Locate the cell with the specified text and output its (X, Y) center coordinate. 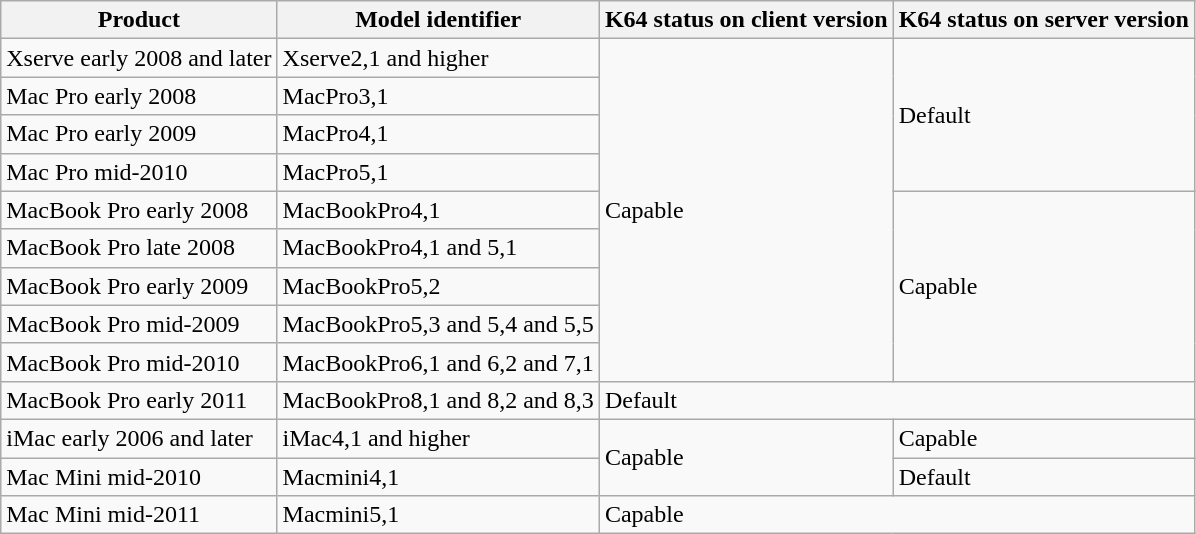
Mac Pro early 2009 (139, 134)
MacBook Pro early 2011 (139, 400)
MacPro5,1 (438, 172)
MacPro4,1 (438, 134)
MacBook Pro late 2008 (139, 248)
MacBookPro4,1 and 5,1 (438, 248)
MacBook Pro mid-2010 (139, 362)
Xserve early 2008 and later (139, 58)
MacBookPro8,1 and 8,2 and 8,3 (438, 400)
Xserve2,1 and higher (438, 58)
Product (139, 20)
MacBookPro5,3 and 5,4 and 5,5 (438, 324)
MacBook Pro mid-2009 (139, 324)
MacBook Pro early 2008 (139, 210)
MacBookPro4,1 (438, 210)
Mac Pro mid-2010 (139, 172)
Macmini4,1 (438, 477)
MacPro3,1 (438, 96)
Mac Pro early 2008 (139, 96)
MacBookPro5,2 (438, 286)
iMac4,1 and higher (438, 438)
iMac early 2006 and later (139, 438)
K64 status on client version (746, 20)
MacBookPro6,1 and 6,2 and 7,1 (438, 362)
Mac Mini mid-2011 (139, 515)
Macmini5,1 (438, 515)
MacBook Pro early 2009 (139, 286)
Mac Mini mid-2010 (139, 477)
Model identifier (438, 20)
K64 status on server version (1044, 20)
